Return [x, y] of the center of cell containing provided text 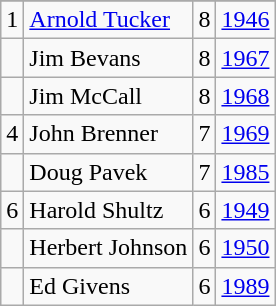
Ed Givens [108, 286]
John Brenner [108, 134]
1946 [246, 20]
1950 [246, 248]
1967 [246, 58]
Herbert Johnson [108, 248]
1968 [246, 96]
1 [12, 20]
Doug Pavek [108, 172]
1989 [246, 286]
1985 [246, 172]
4 [12, 134]
Jim Bevans [108, 58]
Harold Shultz [108, 210]
Jim McCall [108, 96]
1949 [246, 210]
Arnold Tucker [108, 20]
1969 [246, 134]
